Determine the [x, y] coordinate at the center of the cell enclosing the given text.  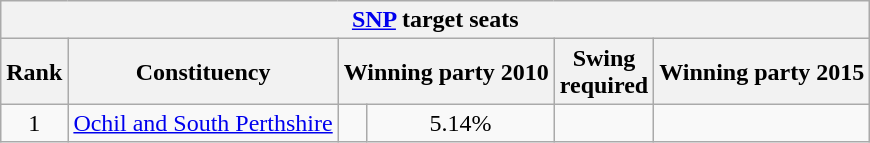
SNP target seats [436, 20]
Swingrequired [604, 72]
Constituency [203, 72]
Winning party 2015 [762, 72]
Ochil and South Perthshire [203, 123]
Winning party 2010 [446, 72]
Rank [34, 72]
1 [34, 123]
5.14% [461, 123]
